Detect which cell encompasses the target text, then output its [x, y] center coordinate. 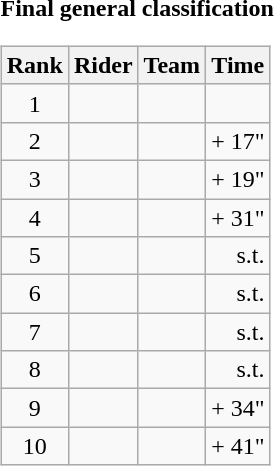
+ 41" [238, 446]
10 [34, 446]
Team [172, 65]
8 [34, 370]
+ 34" [238, 408]
7 [34, 332]
1 [34, 103]
2 [34, 141]
+ 19" [238, 179]
6 [34, 294]
Time [238, 65]
+ 17" [238, 141]
4 [34, 217]
3 [34, 179]
Rider [103, 65]
Rank [34, 65]
5 [34, 256]
+ 31" [238, 217]
9 [34, 408]
